Locate the cell with the specified text and output its [X, Y] center coordinate. 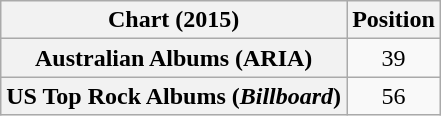
Australian Albums (ARIA) [174, 58]
Position [394, 20]
Chart (2015) [174, 20]
56 [394, 96]
39 [394, 58]
US Top Rock Albums (Billboard) [174, 96]
